Scan for the cell matching the given text and deliver its [X, Y] coordinate at center. 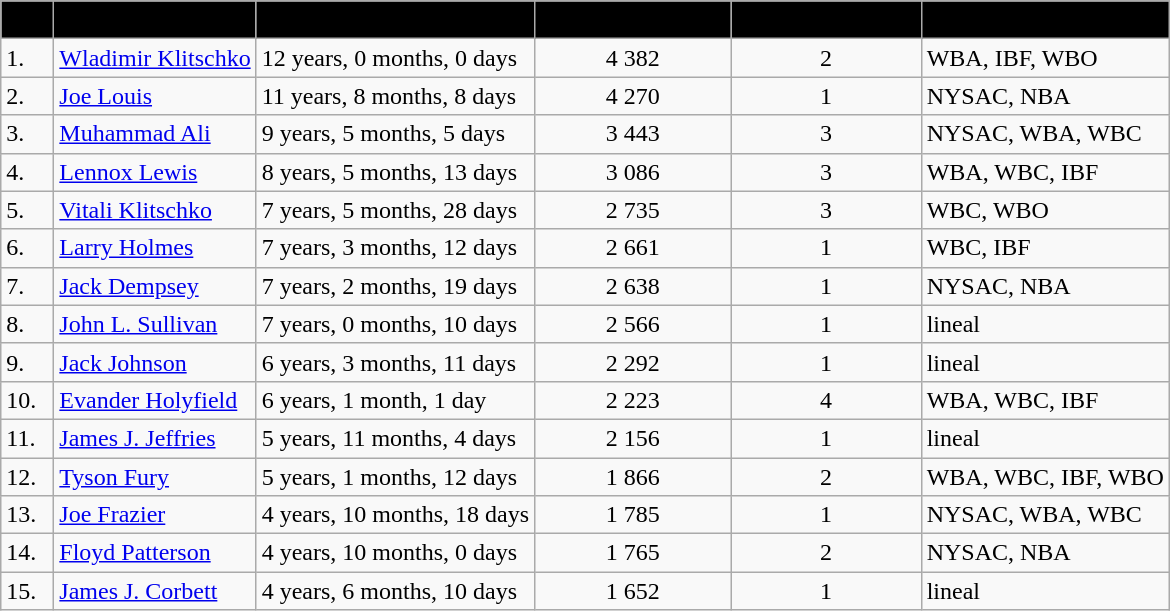
5 years, 1 months, 12 days [395, 477]
Jack Johnson [155, 362]
Combined reign [395, 20]
2 292 [633, 362]
10. [28, 400]
12. [28, 477]
2 661 [633, 248]
4. [28, 172]
2 638 [633, 286]
11. [28, 438]
Floyd Patterson [155, 553]
6 years, 3 months, 11 days [395, 362]
3. [28, 134]
WBA, IBF, WBO [1045, 58]
12 years, 0 months, 0 days [395, 58]
2 156 [633, 438]
14. [28, 553]
9. [28, 362]
1. [28, 58]
Tyson Fury [155, 477]
4 382 [633, 58]
7 years, 3 months, 12 days [395, 248]
Name [155, 20]
WBA, WBC, IBF, WBO [1045, 477]
4 [826, 400]
8. [28, 324]
4 270 [633, 96]
James J. Corbett [155, 591]
Muhammad Ali [155, 134]
WBC, IBF [1045, 248]
John L. Sullivan [155, 324]
Lennox Lewis [155, 172]
James J. Jeffries [155, 438]
5 years, 11 months, 4 days [395, 438]
Joe Louis [155, 96]
1 765 [633, 553]
6 years, 1 month, 1 day [395, 400]
2 735 [633, 210]
11 years, 8 months, 8 days [395, 96]
2 566 [633, 324]
1 652 [633, 591]
9 years, 5 months, 5 days [395, 134]
5. [28, 210]
7. [28, 286]
2. [28, 96]
4 years, 10 months, 18 days [395, 515]
7 years, 5 months, 28 days [395, 210]
1 785 [633, 515]
6. [28, 248]
Title recognition [1045, 20]
7 years, 0 months, 10 days [395, 324]
WBC, WBO [1045, 210]
2 223 [633, 400]
15. [28, 591]
Vitali Klitschko [155, 210]
13. [28, 515]
Wladimir Klitschko [155, 58]
Jack Dempsey [155, 286]
Number of reigns [826, 20]
4 years, 10 months, 0 days [395, 553]
Joe Frazier [155, 515]
Evander Holyfield [155, 400]
Days as champion [633, 20]
7 years, 2 months, 19 days [395, 286]
1 866 [633, 477]
3 443 [633, 134]
8 years, 5 months, 13 days [395, 172]
3 086 [633, 172]
Larry Holmes [155, 248]
4 years, 6 months, 10 days [395, 591]
Pos. [28, 20]
